From the cell containing the given text, extract its center point as (x, y) coordinate. 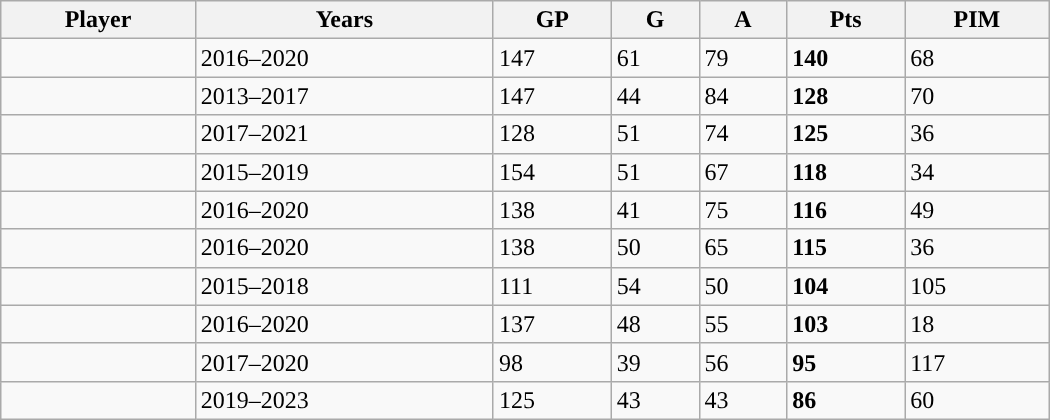
137 (552, 324)
103 (846, 324)
67 (743, 172)
A (743, 20)
18 (978, 324)
105 (978, 286)
2013–2017 (344, 96)
39 (655, 362)
2015–2019 (344, 172)
98 (552, 362)
55 (743, 324)
49 (978, 210)
56 (743, 362)
118 (846, 172)
44 (655, 96)
34 (978, 172)
G (655, 20)
54 (655, 286)
65 (743, 248)
117 (978, 362)
74 (743, 134)
84 (743, 96)
2017–2021 (344, 134)
79 (743, 58)
48 (655, 324)
111 (552, 286)
75 (743, 210)
116 (846, 210)
2015–2018 (344, 286)
154 (552, 172)
115 (846, 248)
140 (846, 58)
70 (978, 96)
41 (655, 210)
Years (344, 20)
60 (978, 400)
GP (552, 20)
61 (655, 58)
2019–2023 (344, 400)
2017–2020 (344, 362)
95 (846, 362)
Player (98, 20)
104 (846, 286)
68 (978, 58)
PIM (978, 20)
Pts (846, 20)
86 (846, 400)
